Capture the cell that displays the provided text and extract its [x, y] central coordinate. 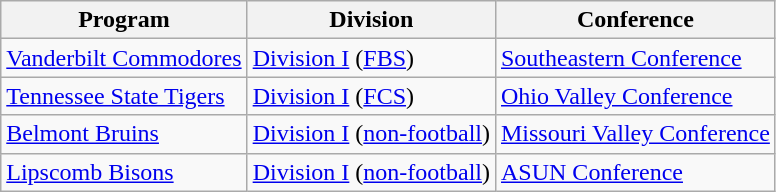
Southeastern Conference [635, 58]
ASUN Conference [635, 172]
Division I (FCS) [371, 96]
Vanderbilt Commodores [124, 58]
Division I (FBS) [371, 58]
Lipscomb Bisons [124, 172]
Belmont Bruins [124, 134]
Tennessee State Tigers [124, 96]
Program [124, 20]
Conference [635, 20]
Division [371, 20]
Ohio Valley Conference [635, 96]
Missouri Valley Conference [635, 134]
